Scan for the cell matching the given text and deliver its [x, y] coordinate at center. 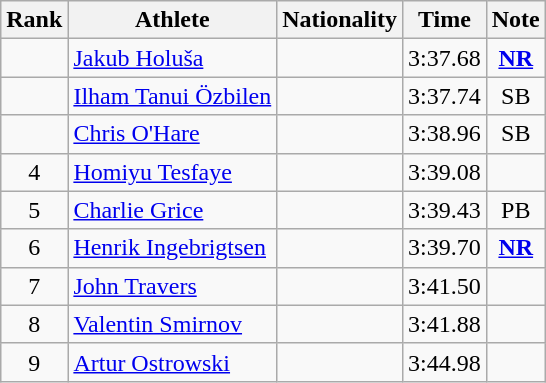
Time [444, 20]
PB [516, 210]
Nationality [340, 20]
4 [34, 172]
6 [34, 248]
3:37.74 [444, 96]
Chris O'Hare [172, 134]
3:39.43 [444, 210]
Henrik Ingebrigtsen [172, 248]
3:38.96 [444, 134]
3:37.68 [444, 58]
Athlete [172, 20]
Valentin Smirnov [172, 324]
3:41.50 [444, 286]
Charlie Grice [172, 210]
3:39.70 [444, 248]
Artur Ostrowski [172, 362]
5 [34, 210]
Rank [34, 20]
3:41.88 [444, 324]
3:39.08 [444, 172]
Homiyu Tesfaye [172, 172]
Note [516, 20]
John Travers [172, 286]
9 [34, 362]
Jakub Holuša [172, 58]
3:44.98 [444, 362]
Ilham Tanui Özbilen [172, 96]
8 [34, 324]
7 [34, 286]
